Detect which cell encompasses the target text, then output its [x, y] center coordinate. 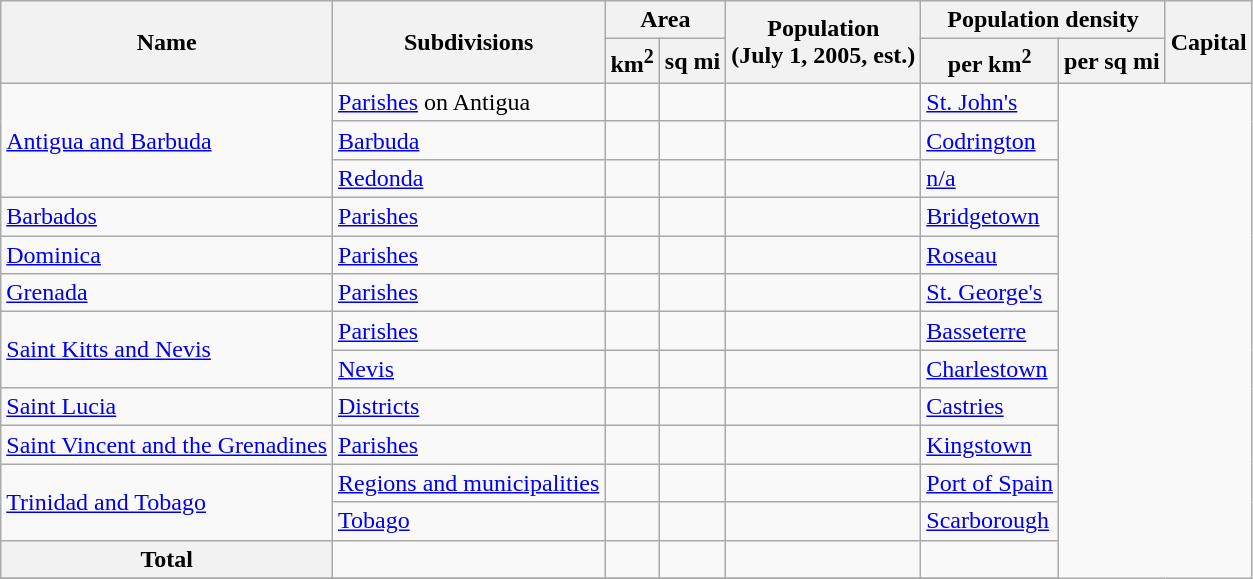
Population(July 1, 2005, est.) [824, 42]
Grenada [167, 293]
sq mi [692, 62]
Area [666, 20]
Bridgetown [990, 217]
Basseterre [990, 331]
Barbuda [469, 140]
St. George's [990, 293]
Port of Spain [990, 483]
Districts [469, 407]
Capital [1208, 42]
Kingstown [990, 445]
Tobago [469, 521]
Total [167, 559]
Antigua and Barbuda [167, 140]
Barbados [167, 217]
Roseau [990, 255]
Parishes on Antigua [469, 102]
Castries [990, 407]
n/a [990, 178]
Subdivisions [469, 42]
St. John's [990, 102]
Redonda [469, 178]
Saint Kitts and Nevis [167, 350]
Saint Lucia [167, 407]
km2 [632, 62]
Saint Vincent and the Grenadines [167, 445]
Charlestown [990, 369]
Regions and municipalities [469, 483]
Name [167, 42]
per sq mi [1112, 62]
Codrington [990, 140]
Dominica [167, 255]
Population density [1043, 20]
Scarborough [990, 521]
Trinidad and Tobago [167, 502]
Nevis [469, 369]
per km2 [990, 62]
